Return [X, Y] of the center of cell containing provided text 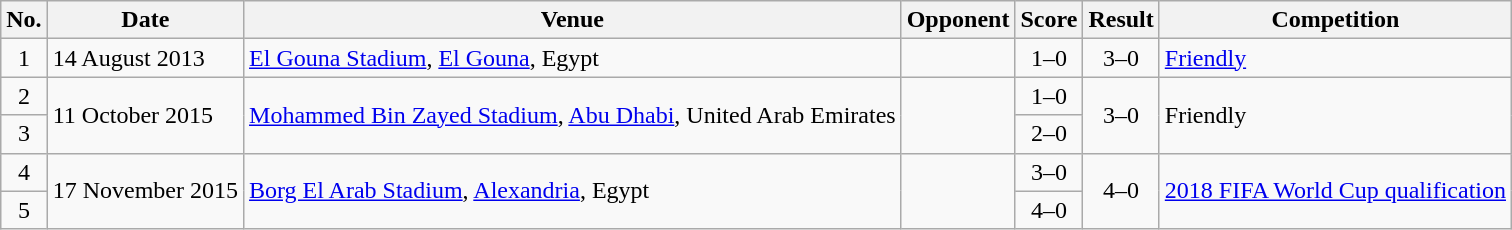
Date [145, 20]
2–0 [1049, 134]
2018 FIFA World Cup qualification [1335, 191]
Result [1121, 20]
Competition [1335, 20]
3 [24, 134]
1 [24, 58]
No. [24, 20]
Borg El Arab Stadium, Alexandria, Egypt [573, 191]
11 October 2015 [145, 115]
5 [24, 210]
Venue [573, 20]
El Gouna Stadium, El Gouna, Egypt [573, 58]
17 November 2015 [145, 191]
14 August 2013 [145, 58]
2 [24, 96]
Mohammed Bin Zayed Stadium, Abu Dhabi, United Arab Emirates [573, 115]
Score [1049, 20]
Opponent [958, 20]
4 [24, 172]
